Pinpoint the cell where the given text exists, returning its [x, y] midpoint coordinate. 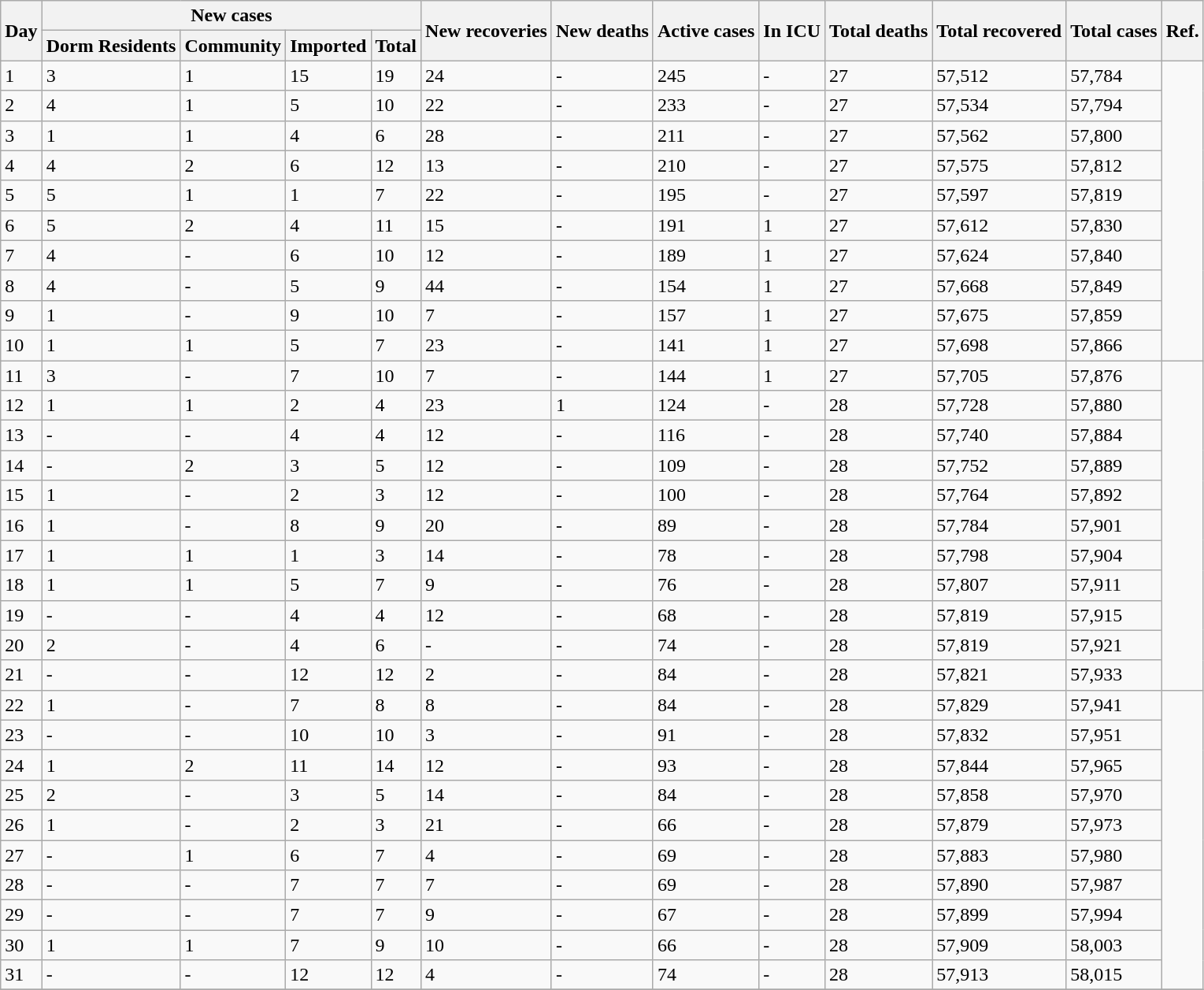
57,840 [1114, 255]
57,821 [999, 675]
89 [706, 525]
44 [487, 285]
26 [21, 825]
57,575 [999, 165]
57,911 [1114, 585]
30 [21, 945]
124 [706, 406]
New recoveries [487, 31]
57,883 [999, 855]
57,832 [999, 735]
Total cases [1114, 31]
57,913 [999, 975]
57,909 [999, 945]
57,597 [999, 195]
57,612 [999, 225]
57,844 [999, 765]
Total recovered [999, 31]
57,830 [1114, 225]
100 [706, 495]
57,915 [1114, 615]
Ref. [1183, 31]
57,698 [999, 345]
18 [21, 585]
57,980 [1114, 855]
57,859 [1114, 315]
57,987 [1114, 885]
67 [706, 915]
57,740 [999, 436]
Total [396, 46]
93 [706, 765]
211 [706, 135]
141 [706, 345]
58,015 [1114, 975]
In ICU [792, 31]
195 [706, 195]
57,994 [1114, 915]
57,884 [1114, 436]
Dorm Residents [111, 46]
116 [706, 436]
New deaths [602, 31]
57,899 [999, 915]
Community [233, 46]
57,764 [999, 495]
189 [706, 255]
25 [21, 795]
16 [21, 525]
58,003 [1114, 945]
57,812 [1114, 165]
78 [706, 555]
57,921 [1114, 645]
29 [21, 915]
57,951 [1114, 735]
57,892 [1114, 495]
57,889 [1114, 465]
57,562 [999, 135]
57,807 [999, 585]
17 [21, 555]
57,890 [999, 885]
57,858 [999, 795]
57,705 [999, 376]
57,849 [1114, 285]
57,752 [999, 465]
New cases [232, 16]
210 [706, 165]
57,970 [1114, 795]
Total deaths [879, 31]
57,534 [999, 106]
Day [21, 31]
57,933 [1114, 675]
68 [706, 615]
57,794 [1114, 106]
Active cases [706, 31]
233 [706, 106]
57,876 [1114, 376]
57,798 [999, 555]
57,668 [999, 285]
91 [706, 735]
Imported [328, 46]
76 [706, 585]
191 [706, 225]
57,973 [1114, 825]
57,901 [1114, 525]
57,624 [999, 255]
31 [21, 975]
57,675 [999, 315]
57,829 [999, 705]
57,880 [1114, 406]
57,965 [1114, 765]
154 [706, 285]
57,941 [1114, 705]
57,866 [1114, 345]
57,512 [999, 76]
57,904 [1114, 555]
109 [706, 465]
57,879 [999, 825]
157 [706, 315]
245 [706, 76]
144 [706, 376]
57,800 [1114, 135]
57,728 [999, 406]
